Locate the cell with the specified text and output its (x, y) center coordinate. 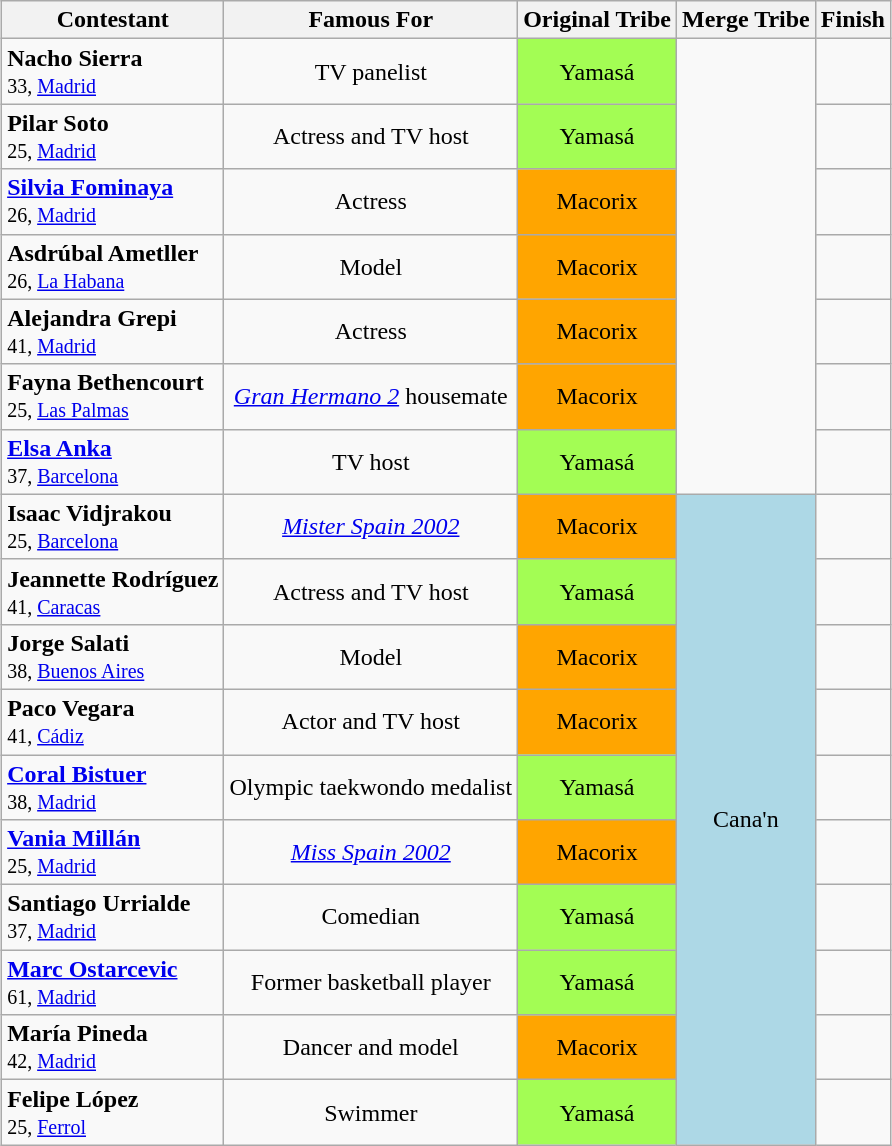
Nacho Sierra33, Madrid (113, 72)
Alejandra Grepi41, Madrid (113, 332)
Comedian (371, 918)
Contestant (113, 20)
Former basketball player (371, 982)
TV host (371, 462)
Jeannette Rodríguez41, Caracas (113, 592)
Jorge Salati38, Buenos Aires (113, 656)
TV panelist (371, 72)
Vania Millán25, Madrid (113, 852)
Pilar Soto25, Madrid (113, 136)
Santiago Urrialde37, Madrid (113, 918)
María Pineda42, Madrid (113, 1048)
Coral Bistuer38, Madrid (113, 786)
Paco Vegara41, Cádiz (113, 722)
Isaac Vidjrakou25, Barcelona (113, 526)
Cana'n (746, 820)
Gran Hermano 2 housemate (371, 396)
Mister Spain 2002 (371, 526)
Swimmer (371, 1112)
Actor and TV host (371, 722)
Elsa Anka37, Barcelona (113, 462)
Felipe López25, Ferrol (113, 1112)
Merge Tribe (746, 20)
Miss Spain 2002 (371, 852)
Finish (852, 20)
Fayna Bethencourt25, Las Palmas (113, 396)
Famous For (371, 20)
Marc Ostarcevic61, Madrid (113, 982)
Olympic taekwondo medalist (371, 786)
Asdrúbal Ametller26, La Habana (113, 266)
Dancer and model (371, 1048)
Original Tribe (598, 20)
Silvia Fominaya26, Madrid (113, 202)
